Locate the cell with the specified text and output its [X, Y] center coordinate. 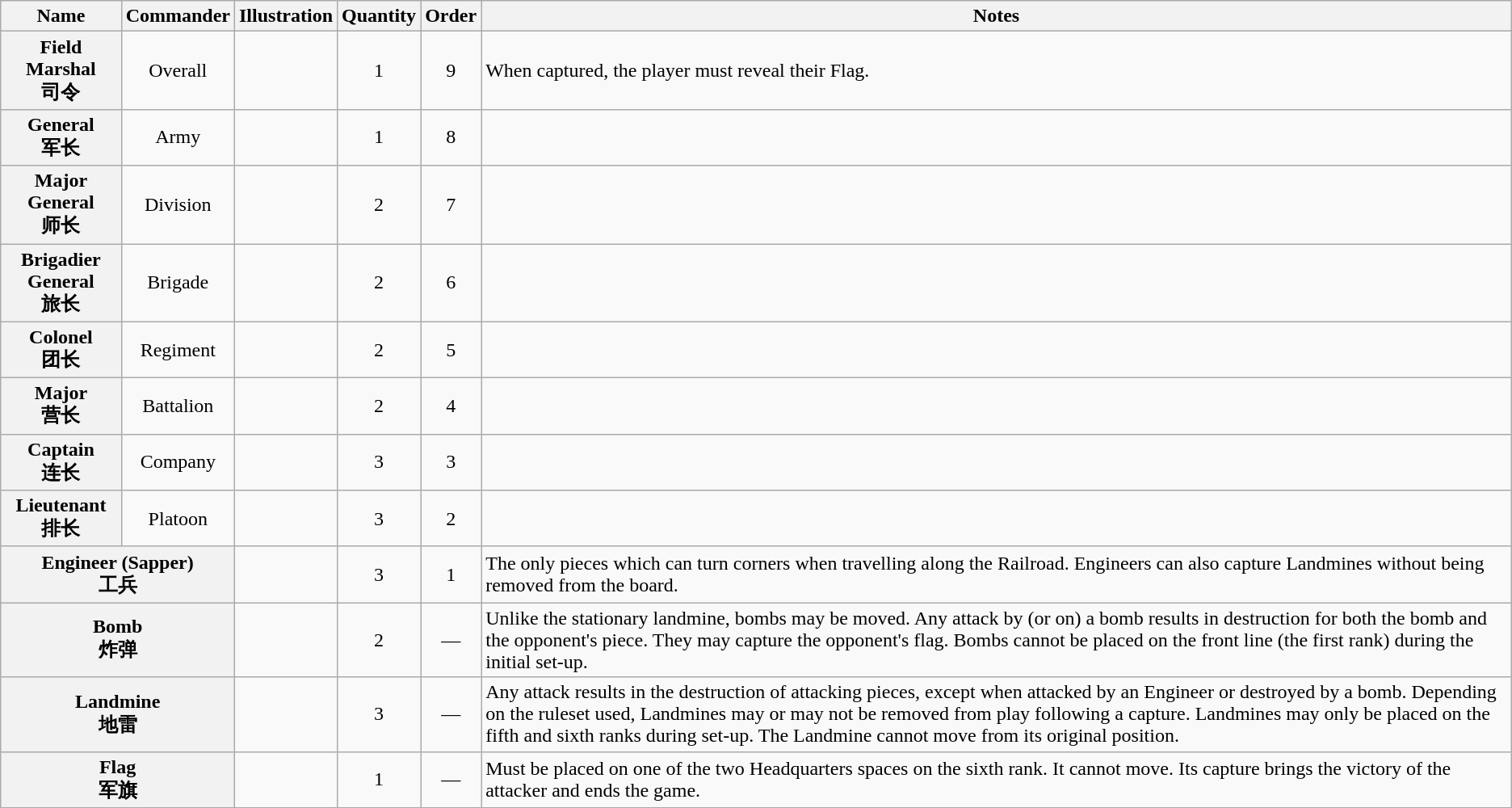
7 [451, 205]
Notes [997, 16]
4 [451, 406]
Landmine地雷 [118, 714]
Major General师长 [61, 205]
Major营长 [61, 406]
6 [451, 283]
Overall [178, 71]
Captain连长 [61, 462]
8 [451, 137]
Platoon [178, 519]
Brigadier General旅长 [61, 283]
Bomb炸弹 [118, 640]
When captured, the player must reveal their Flag. [997, 71]
Regiment [178, 350]
Flag军旗 [118, 780]
5 [451, 350]
Order [451, 16]
General军长 [61, 137]
Illustration [286, 16]
Army [178, 137]
Colonel团长 [61, 350]
Brigade [178, 283]
Field Marshal司令 [61, 71]
Engineer (Sapper)工兵 [118, 574]
Name [61, 16]
Quantity [380, 16]
9 [451, 71]
The only pieces which can turn corners when travelling along the Railroad. Engineers can also capture Landmines without being removed from the board. [997, 574]
Lieutenant排长 [61, 519]
Division [178, 205]
Commander [178, 16]
Company [178, 462]
Battalion [178, 406]
